Pinpoint the cell where the given text exists, returning its (X, Y) midpoint coordinate. 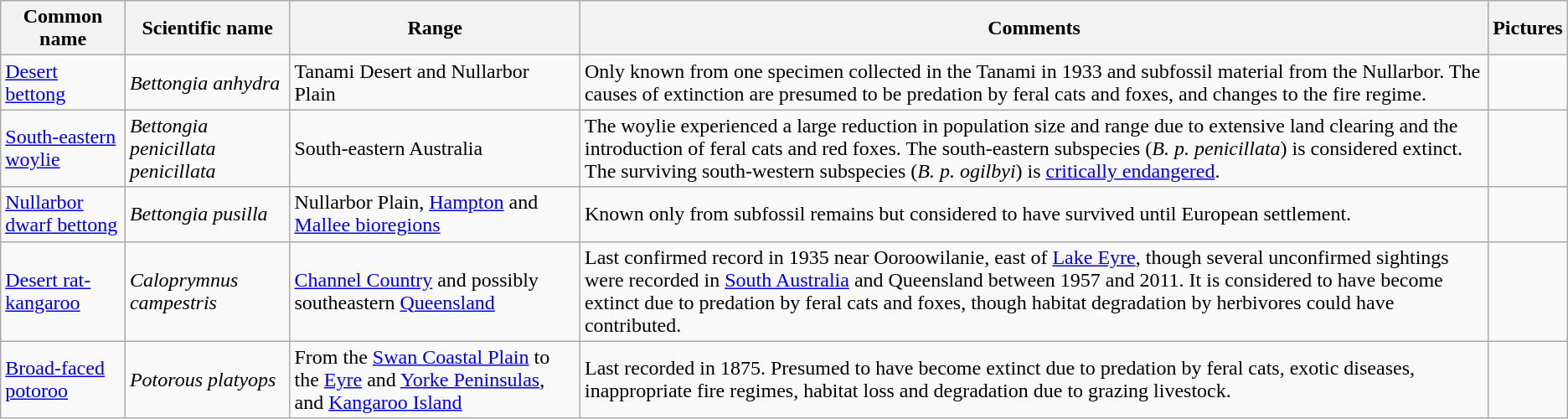
Broad-faced potoroo (64, 380)
Channel Country and possibly southeastern Queensland (435, 292)
Caloprymnus campestris (208, 292)
South-eastern woylie (64, 148)
Bettongia pusilla (208, 215)
Tanami Desert and Nullarbor Plain (435, 82)
Nullarbor dwarf bettong (64, 215)
South-eastern Australia (435, 148)
From the Swan Coastal Plain to the Eyre and Yorke Peninsulas, and Kangaroo Island (435, 380)
Common name (64, 28)
Desert rat-kangaroo (64, 292)
Range (435, 28)
Pictures (1528, 28)
Comments (1034, 28)
Bettongia penicillata penicillata (208, 148)
Bettongia anhydra (208, 82)
Desert bettong (64, 82)
Potorous platyops (208, 380)
Scientific name (208, 28)
Nullarbor Plain, Hampton and Mallee bioregions (435, 215)
Known only from subfossil remains but considered to have survived until European settlement. (1034, 215)
